Locate the cell with the specified text and output its [x, y] center coordinate. 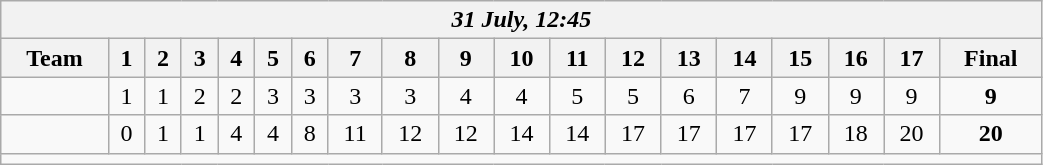
16 [856, 58]
0 [126, 134]
Final [990, 58]
31 July, 12:45 [522, 20]
15 [800, 58]
10 [522, 58]
13 [689, 58]
Team [54, 58]
18 [856, 134]
